Identify which cell holds the provided text, then report its [x, y] central coordinate. 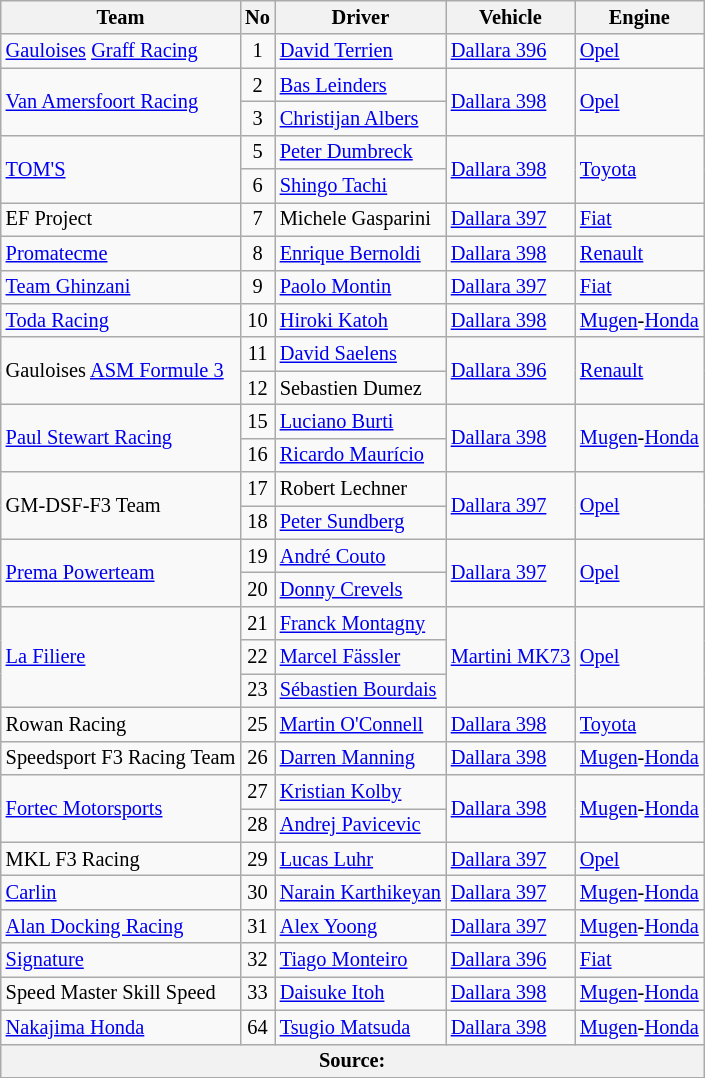
Narain Karthikeyan [360, 892]
17 [258, 489]
Tiago Monteiro [360, 960]
Vehicle [510, 17]
30 [258, 892]
Martin O'Connell [360, 724]
1 [258, 51]
Andrej Pavicevic [360, 825]
Christijan Albers [360, 118]
Alex Yoong [360, 926]
Robert Lechner [360, 489]
6 [258, 186]
David Terrien [360, 51]
Darren Manning [360, 758]
5 [258, 152]
Hiroki Katoh [360, 320]
Luciano Burti [360, 421]
2 [258, 85]
Michele Gasparini [360, 219]
Van Amersfoort Racing [120, 102]
15 [258, 421]
Donny Crevels [360, 589]
20 [258, 589]
Sebastien Dumez [360, 388]
22 [258, 657]
16 [258, 455]
29 [258, 859]
Source: [352, 1061]
Driver [360, 17]
Promatecme [120, 253]
La Filiere [120, 656]
TOM'S [120, 168]
3 [258, 118]
Speedsport F3 Racing Team [120, 758]
Peter Dumbreck [360, 152]
Daisuke Itoh [360, 993]
GM-DSF-F3 Team [120, 506]
32 [258, 960]
No [258, 17]
Sébastien Bourdais [360, 690]
64 [258, 1027]
Marcel Fässler [360, 657]
18 [258, 522]
Shingo Tachi [360, 186]
Kristian Kolby [360, 791]
MKL F3 Racing [120, 859]
27 [258, 791]
Carlin [120, 892]
8 [258, 253]
Paul Stewart Racing [120, 438]
19 [258, 556]
Rowan Racing [120, 724]
10 [258, 320]
EF Project [120, 219]
31 [258, 926]
Nakajima Honda [120, 1027]
David Saelens [360, 354]
Paolo Montin [360, 287]
26 [258, 758]
Peter Sundberg [360, 522]
28 [258, 825]
25 [258, 724]
Signature [120, 960]
9 [258, 287]
Lucas Luhr [360, 859]
Ricardo Maurício [360, 455]
21 [258, 623]
Franck Montagny [360, 623]
11 [258, 354]
Gauloises ASM Formule 3 [120, 370]
Martini MK73 [510, 656]
Speed Master Skill Speed [120, 993]
Fortec Motorsports [120, 808]
Team [120, 17]
7 [258, 219]
Engine [640, 17]
33 [258, 993]
Gauloises Graff Racing [120, 51]
Tsugio Matsuda [360, 1027]
André Couto [360, 556]
Team Ghinzani [120, 287]
Bas Leinders [360, 85]
Alan Docking Racing [120, 926]
Prema Powerteam [120, 572]
Enrique Bernoldi [360, 253]
Toda Racing [120, 320]
12 [258, 388]
23 [258, 690]
